Find where the given text appears and provide that cell's center as [x, y] coordinate. 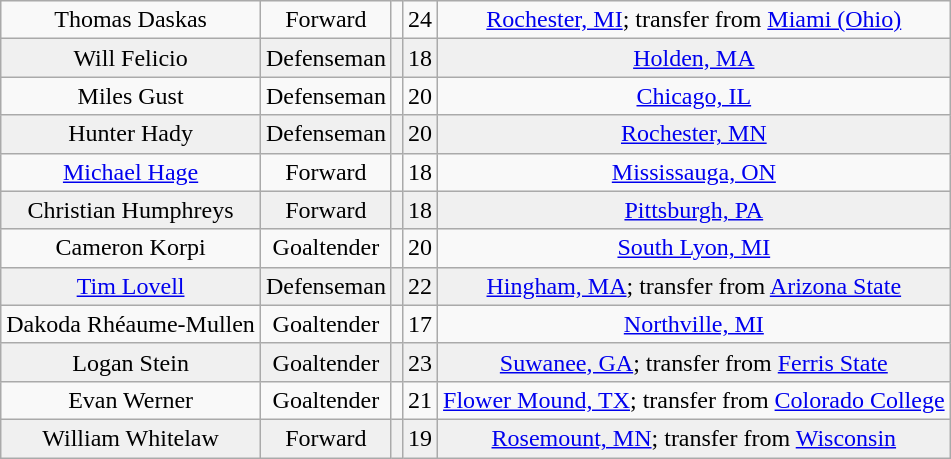
Hunter Hady [131, 134]
Logan Stein [131, 362]
22 [420, 286]
Michael Hage [131, 172]
24 [420, 20]
Thomas Daskas [131, 20]
Pittsburgh, PA [694, 210]
Christian Humphreys [131, 210]
21 [420, 400]
Dakoda Rhéaume-Mullen [131, 324]
Chicago, IL [694, 96]
Miles Gust [131, 96]
South Lyon, MI [694, 248]
Cameron Korpi [131, 248]
Rosemount, MN; transfer from Wisconsin [694, 438]
Flower Mound, TX; transfer from Colorado College [694, 400]
Mississauga, ON [694, 172]
Tim Lovell [131, 286]
William Whitelaw [131, 438]
Holden, MA [694, 58]
Northville, MI [694, 324]
23 [420, 362]
Evan Werner [131, 400]
17 [420, 324]
19 [420, 438]
Hingham, MA; transfer from Arizona State [694, 286]
Suwanee, GA; transfer from Ferris State [694, 362]
Rochester, MN [694, 134]
Will Felicio [131, 58]
Rochester, MI; transfer from Miami (Ohio) [694, 20]
